Return the [X, Y] coordinate for the center point of the cell that contains the specified text.  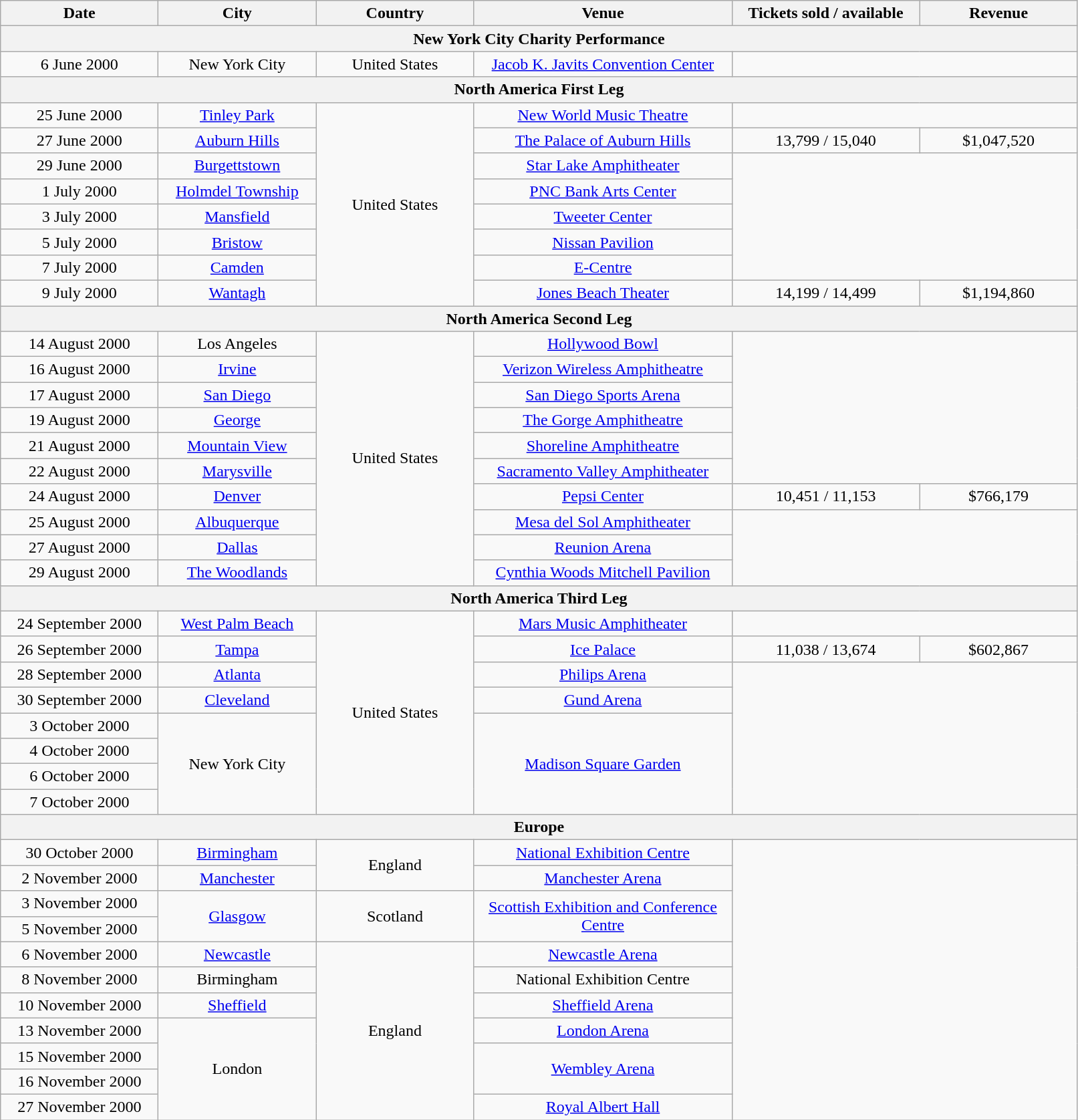
Mesa del Sol Amphitheater [603, 522]
Manchester [237, 878]
Ice Palace [603, 649]
Los Angeles [237, 344]
Date [80, 13]
21 August 2000 [80, 446]
24 August 2000 [80, 497]
26 September 2000 [80, 649]
13,799 / 15,040 [826, 140]
Nissan Pavilion [603, 242]
Holmdel Township [237, 191]
29 June 2000 [80, 166]
North America Second Leg [539, 319]
15 November 2000 [80, 1056]
Mountain View [237, 446]
The Woodlands [237, 573]
8 November 2000 [80, 980]
Star Lake Amphitheater [603, 166]
6 November 2000 [80, 954]
London Arena [603, 1030]
29 August 2000 [80, 573]
Philips Arena [603, 674]
Madison Square Garden [603, 763]
City [237, 13]
25 June 2000 [80, 115]
West Palm Beach [237, 623]
Mansfield [237, 217]
$602,867 [998, 649]
New York City Charity Performance [539, 39]
16 August 2000 [80, 370]
Atlanta [237, 674]
3 November 2000 [80, 903]
27 August 2000 [80, 547]
5 November 2000 [80, 929]
Dallas [237, 547]
Pepsi Center [603, 497]
North America First Leg [539, 90]
Newcastle Arena [603, 954]
Venue [603, 13]
6 October 2000 [80, 777]
London [237, 1069]
28 September 2000 [80, 674]
PNC Bank Arts Center [603, 191]
6 June 2000 [80, 64]
Revenue [998, 13]
$1,194,860 [998, 293]
Manchester Arena [603, 878]
Burgettstown [237, 166]
11,038 / 13,674 [826, 649]
North America Third Leg [539, 598]
Irvine [237, 370]
Marysville [237, 471]
19 August 2000 [80, 420]
The Gorge Amphitheatre [603, 420]
Tickets sold / available [826, 13]
30 September 2000 [80, 700]
Camden [237, 267]
3 July 2000 [80, 217]
10 November 2000 [80, 1005]
1 July 2000 [80, 191]
Reunion Arena [603, 547]
Tampa [237, 649]
17 August 2000 [80, 395]
E-Centre [603, 267]
Jacob K. Javits Convention Center [603, 64]
27 November 2000 [80, 1107]
$766,179 [998, 497]
24 September 2000 [80, 623]
9 July 2000 [80, 293]
7 July 2000 [80, 267]
San Diego Sports Arena [603, 395]
25 August 2000 [80, 522]
Verizon Wireless Amphitheatre [603, 370]
Scottish Exhibition and Conference Centre [603, 916]
3 October 2000 [80, 725]
Sheffield Arena [603, 1005]
$1,047,520 [998, 140]
Cleveland [237, 700]
Tinley Park [237, 115]
30 October 2000 [80, 853]
Hollywood Bowl [603, 344]
Shoreline Amphitheatre [603, 446]
The Palace of Auburn Hills [603, 140]
Cynthia Woods Mitchell Pavilion [603, 573]
New World Music Theatre [603, 115]
Gund Arena [603, 700]
Albuquerque [237, 522]
George [237, 420]
14 August 2000 [80, 344]
Wantagh [237, 293]
Wembley Arena [603, 1069]
Bristow [237, 242]
Royal Albert Hall [603, 1107]
Europe [539, 827]
Newcastle [237, 954]
Denver [237, 497]
14,199 / 14,499 [826, 293]
Sacramento Valley Amphitheater [603, 471]
Mars Music Amphitheater [603, 623]
5 July 2000 [80, 242]
13 November 2000 [80, 1030]
2 November 2000 [80, 878]
San Diego [237, 395]
Glasgow [237, 916]
Jones Beach Theater [603, 293]
Scotland [395, 916]
16 November 2000 [80, 1081]
22 August 2000 [80, 471]
7 October 2000 [80, 802]
Tweeter Center [603, 217]
10,451 / 11,153 [826, 497]
4 October 2000 [80, 751]
Sheffield [237, 1005]
Country [395, 13]
27 June 2000 [80, 140]
Auburn Hills [237, 140]
